Capture the cell that displays the provided text and extract its (x, y) central coordinate. 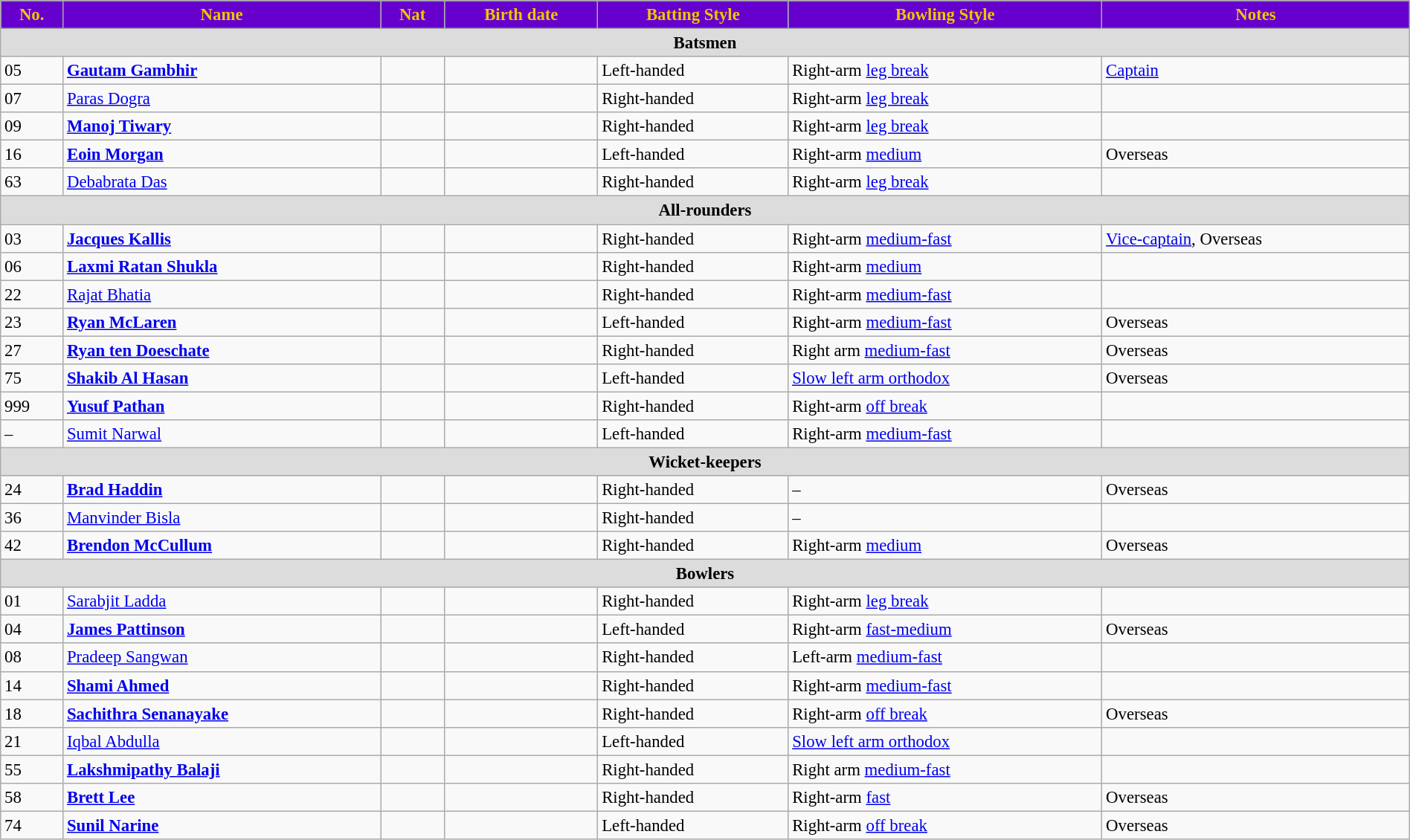
42 (32, 546)
Right-arm fast (945, 798)
Pradeep Sangwan (222, 658)
Laxmi Ratan Shukla (222, 266)
Nat (413, 15)
63 (32, 182)
14 (32, 685)
55 (32, 769)
Jacques Kallis (222, 239)
01 (32, 601)
Batsmen (705, 43)
05 (32, 71)
23 (32, 322)
Lakshmipathy Balaji (222, 769)
Yusuf Pathan (222, 406)
Brad Haddin (222, 490)
All-rounders (705, 210)
Sachithra Senanayake (222, 714)
22 (32, 294)
Vice-captain, Overseas (1255, 239)
Name (222, 15)
Eoin Morgan (222, 155)
18 (32, 714)
Sarabjit Ladda (222, 601)
03 (32, 239)
James Pattinson (222, 630)
Manvinder Bisla (222, 518)
75 (32, 378)
Gautam Gambhir (222, 71)
999 (32, 406)
Right-arm fast-medium (945, 630)
Sumit Narwal (222, 434)
Rajat Bhatia (222, 294)
Left-arm medium-fast (945, 658)
Batting Style (693, 15)
06 (32, 266)
04 (32, 630)
07 (32, 99)
Iqbal Abdulla (222, 741)
Shakib Al Hasan (222, 378)
08 (32, 658)
Bowlers (705, 574)
Ryan ten Doeschate (222, 350)
74 (32, 825)
Shami Ahmed (222, 685)
Birth date (521, 15)
Brett Lee (222, 798)
Notes (1255, 15)
Bowling Style (945, 15)
36 (32, 518)
27 (32, 350)
Sunil Narine (222, 825)
Debabrata Das (222, 182)
09 (32, 126)
Ryan McLaren (222, 322)
Manoj Tiwary (222, 126)
16 (32, 155)
Wicket-keepers (705, 462)
No. (32, 15)
58 (32, 798)
21 (32, 741)
Paras Dogra (222, 99)
Captain (1255, 71)
24 (32, 490)
Brendon McCullum (222, 546)
